Search for the cell housing the specified text and yield its (x, y) center coordinate. 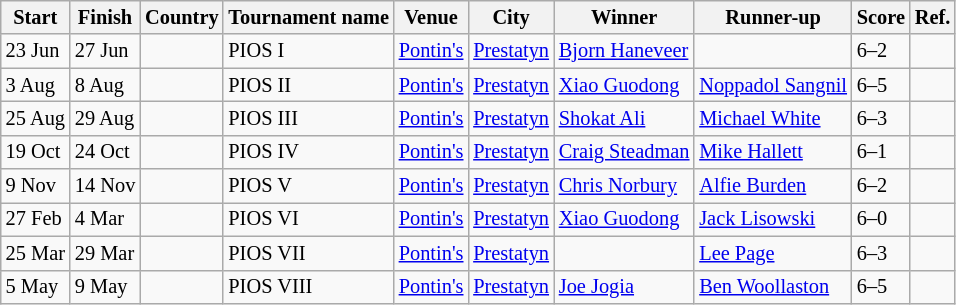
6–1 (881, 152)
8 Aug (105, 85)
3 Aug (36, 85)
Shokat Ali (624, 118)
Craig Steadman (624, 152)
25 Mar (36, 253)
PIOS V (308, 186)
Venue (432, 17)
24 Oct (105, 152)
Jack Lisowski (773, 219)
City (511, 17)
PIOS III (308, 118)
4 Mar (105, 219)
Michael White (773, 118)
27 Feb (36, 219)
Finish (105, 17)
Runner-up (773, 17)
9 Nov (36, 186)
Start (36, 17)
Joe Jogia (624, 287)
23 Jun (36, 51)
PIOS VII (308, 253)
5 May (36, 287)
29 Aug (105, 118)
Lee Page (773, 253)
Country (182, 17)
Chris Norbury (624, 186)
Alfie Burden (773, 186)
9 May (105, 287)
Ref. (932, 17)
PIOS IV (308, 152)
25 Aug (36, 118)
Ben Woollaston (773, 287)
Winner (624, 17)
Score (881, 17)
29 Mar (105, 253)
PIOS VIII (308, 287)
6–0 (881, 219)
PIOS II (308, 85)
PIOS I (308, 51)
14 Nov (105, 186)
27 Jun (105, 51)
19 Oct (36, 152)
Mike Hallett (773, 152)
Noppadol Sangnil (773, 85)
PIOS VI (308, 219)
Tournament name (308, 17)
Bjorn Haneveer (624, 51)
